Provide the (x, y) coordinate of the cell's center where the given text is located.  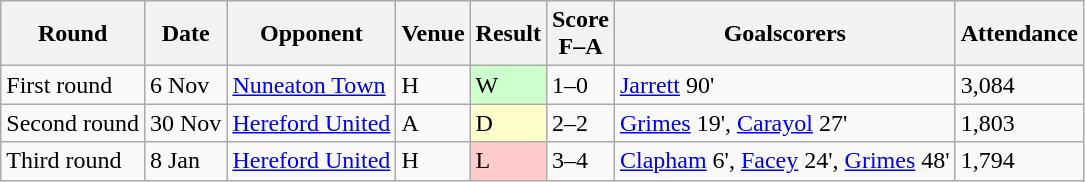
30 Nov (185, 123)
1,803 (1019, 123)
1,794 (1019, 161)
D (508, 123)
Third round (73, 161)
Jarrett 90' (784, 85)
1–0 (580, 85)
2–2 (580, 123)
Attendance (1019, 34)
First round (73, 85)
3–4 (580, 161)
Grimes 19', Carayol 27' (784, 123)
Opponent (312, 34)
A (433, 123)
Goalscorers (784, 34)
Venue (433, 34)
ScoreF–A (580, 34)
Result (508, 34)
Clapham 6', Facey 24', Grimes 48' (784, 161)
6 Nov (185, 85)
8 Jan (185, 161)
Nuneaton Town (312, 85)
W (508, 85)
3,084 (1019, 85)
Date (185, 34)
Second round (73, 123)
Round (73, 34)
L (508, 161)
